Scan for the cell matching the given text and deliver its (X, Y) coordinate at center. 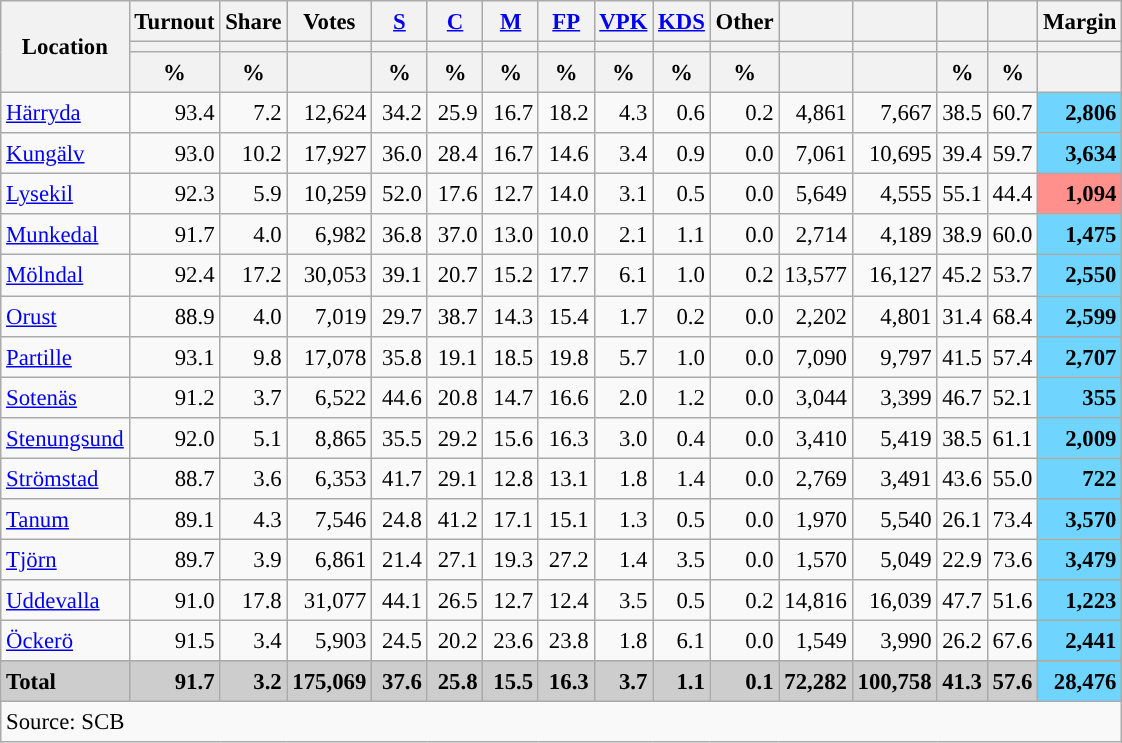
27.2 (566, 560)
17,927 (330, 154)
43.6 (962, 478)
19.1 (455, 356)
88.9 (174, 316)
1,223 (1080, 600)
7,667 (894, 114)
2,599 (1080, 316)
Kungälv (65, 154)
18.2 (566, 114)
60.7 (1012, 114)
15.4 (566, 316)
41.7 (400, 478)
12,624 (330, 114)
Source: SCB (562, 722)
100,758 (894, 682)
60.0 (1012, 234)
M (511, 22)
41.5 (962, 356)
35.8 (400, 356)
1.7 (624, 316)
14,816 (816, 600)
22.9 (962, 560)
3.6 (254, 478)
39.1 (400, 276)
0.4 (682, 438)
0.6 (682, 114)
4,555 (894, 194)
Orust (65, 316)
19.3 (511, 560)
15.6 (511, 438)
1.2 (682, 398)
4,861 (816, 114)
2.1 (624, 234)
21.4 (400, 560)
Turnout (174, 22)
25.8 (455, 682)
Share (254, 22)
91.0 (174, 600)
3,634 (1080, 154)
355 (1080, 398)
Öckerö (65, 640)
14.6 (566, 154)
6,861 (330, 560)
14.7 (511, 398)
C (455, 22)
17.2 (254, 276)
20.2 (455, 640)
12.8 (511, 478)
2,707 (1080, 356)
3,990 (894, 640)
5,540 (894, 520)
44.6 (400, 398)
15.1 (566, 520)
Votes (330, 22)
27.1 (455, 560)
7,019 (330, 316)
67.6 (1012, 640)
26.2 (962, 640)
3.2 (254, 682)
26.5 (455, 600)
36.0 (400, 154)
Strömstad (65, 478)
19.8 (566, 356)
7,546 (330, 520)
91.2 (174, 398)
Härryda (65, 114)
7.2 (254, 114)
51.6 (1012, 600)
20.8 (455, 398)
Mölndal (65, 276)
92.0 (174, 438)
S (400, 22)
35.5 (400, 438)
0.1 (744, 682)
4,801 (894, 316)
722 (1080, 478)
16.6 (566, 398)
3,479 (1080, 560)
16,127 (894, 276)
14.0 (566, 194)
Stenungsund (65, 438)
Uddevalla (65, 600)
12.4 (566, 600)
36.8 (400, 234)
25.9 (455, 114)
175,069 (330, 682)
73.6 (1012, 560)
41.2 (455, 520)
10,259 (330, 194)
55.0 (1012, 478)
57.6 (1012, 682)
93.1 (174, 356)
3,491 (894, 478)
6,353 (330, 478)
23.6 (511, 640)
29.1 (455, 478)
17.6 (455, 194)
31,077 (330, 600)
13.0 (511, 234)
1,094 (1080, 194)
34.2 (400, 114)
Partille (65, 356)
3,410 (816, 438)
31.4 (962, 316)
41.3 (962, 682)
Munkedal (65, 234)
9.8 (254, 356)
38.7 (455, 316)
Tanum (65, 520)
17.7 (566, 276)
37.6 (400, 682)
93.4 (174, 114)
29.2 (455, 438)
88.7 (174, 478)
38.9 (962, 234)
39.4 (962, 154)
2,009 (1080, 438)
17,078 (330, 356)
17.1 (511, 520)
1.3 (624, 520)
55.1 (962, 194)
93.0 (174, 154)
5.1 (254, 438)
Margin (1080, 22)
92.3 (174, 194)
1,549 (816, 640)
44.4 (1012, 194)
30,053 (330, 276)
16,039 (894, 600)
Lysekil (65, 194)
3.9 (254, 560)
23.8 (566, 640)
59.7 (1012, 154)
FP (566, 22)
Sotenäs (65, 398)
KDS (682, 22)
26.1 (962, 520)
1,970 (816, 520)
2,550 (1080, 276)
4,189 (894, 234)
46.7 (962, 398)
10,695 (894, 154)
24.8 (400, 520)
5.7 (624, 356)
10.2 (254, 154)
7,061 (816, 154)
89.7 (174, 560)
29.7 (400, 316)
8,865 (330, 438)
Location (65, 47)
28.4 (455, 154)
52.1 (1012, 398)
13,577 (816, 276)
15.2 (511, 276)
73.4 (1012, 520)
44.1 (400, 600)
6,522 (330, 398)
13.1 (566, 478)
10.0 (566, 234)
2,202 (816, 316)
Total (65, 682)
92.4 (174, 276)
2,769 (816, 478)
15.5 (511, 682)
61.1 (1012, 438)
6,982 (330, 234)
5,649 (816, 194)
72,282 (816, 682)
3.0 (624, 438)
2,714 (816, 234)
53.7 (1012, 276)
2.0 (624, 398)
1,570 (816, 560)
3,399 (894, 398)
1,475 (1080, 234)
47.7 (962, 600)
2,441 (1080, 640)
Other (744, 22)
3.1 (624, 194)
14.3 (511, 316)
20.7 (455, 276)
91.5 (174, 640)
45.2 (962, 276)
5,903 (330, 640)
5.9 (254, 194)
57.4 (1012, 356)
2,806 (1080, 114)
17.8 (254, 600)
52.0 (400, 194)
18.5 (511, 356)
VPK (624, 22)
7,090 (816, 356)
Tjörn (65, 560)
37.0 (455, 234)
0.9 (682, 154)
5,049 (894, 560)
28,476 (1080, 682)
3,570 (1080, 520)
89.1 (174, 520)
68.4 (1012, 316)
9,797 (894, 356)
24.5 (400, 640)
5,419 (894, 438)
3,044 (816, 398)
